Extract the [x, y] coordinate from the center of the cell holding the provided text.  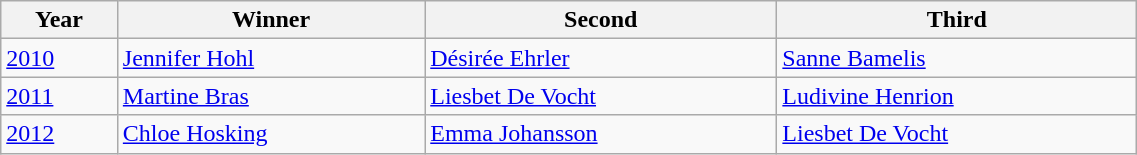
Chloe Hosking [270, 134]
2012 [60, 134]
Désirée Ehrler [601, 58]
Third [957, 20]
2010 [60, 58]
Sanne Bamelis [957, 58]
Jennifer Hohl [270, 58]
Winner [270, 20]
Martine Bras [270, 96]
2011 [60, 96]
Second [601, 20]
Ludivine Henrion [957, 96]
Year [60, 20]
Emma Johansson [601, 134]
